From the cell containing the given text, extract its center point as [X, Y] coordinate. 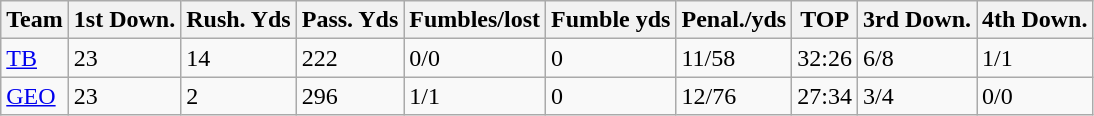
14 [239, 58]
296 [350, 96]
GEO [35, 96]
32:26 [825, 58]
6/8 [916, 58]
3/4 [916, 96]
Fumbles/lost [475, 20]
Pass. Yds [350, 20]
12/76 [734, 96]
27:34 [825, 96]
3rd Down. [916, 20]
11/58 [734, 58]
4th Down. [1035, 20]
TOP [825, 20]
1st Down. [124, 20]
Fumble yds [611, 20]
Penal./yds [734, 20]
222 [350, 58]
Team [35, 20]
2 [239, 96]
TB [35, 58]
Rush. Yds [239, 20]
